Extract the [x, y] coordinate from the center of the cell holding the provided text.  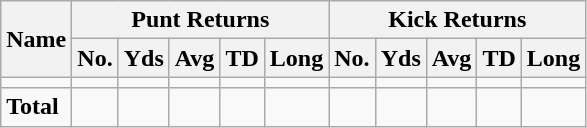
Punt Returns [200, 20]
Total [36, 107]
Kick Returns [458, 20]
Name [36, 39]
